Return (x, y) of the center of cell containing provided text 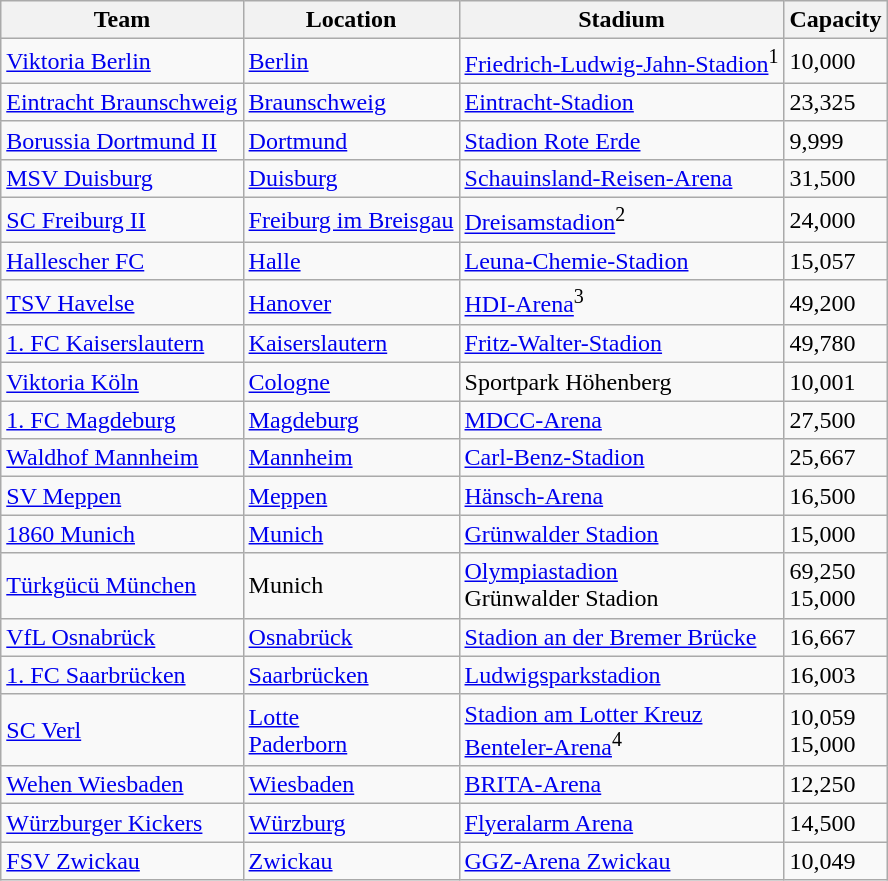
SC Verl (122, 730)
Capacity (836, 20)
16,500 (836, 496)
Würzburg (351, 823)
Schauinsland-Reisen-Arena (622, 178)
Zwickau (351, 861)
Mannheim (351, 458)
GGZ-Arena Zwickau (622, 861)
31,500 (836, 178)
Cologne (351, 382)
10,05915,000 (836, 730)
27,500 (836, 420)
9,999 (836, 140)
Saarbrücken (351, 675)
Hallescher FC (122, 261)
OlympiastadionGrünwalder Stadion (622, 586)
TSV Havelse (122, 302)
Borussia Dortmund II (122, 140)
Location (351, 20)
Fritz-Walter-Stadion (622, 344)
1. FC Magdeburg (122, 420)
69,25015,000 (836, 586)
Leuna-Chemie-Stadion (622, 261)
Stadion am Lotter KreuzBenteler-Arena4 (622, 730)
LottePaderborn (351, 730)
Dreisamstadion2 (622, 220)
Würzburger Kickers (122, 823)
Eintracht-Stadion (622, 102)
Stadium (622, 20)
Team (122, 20)
10,001 (836, 382)
Stadion an der Bremer Brücke (622, 637)
16,003 (836, 675)
Türkgücü München (122, 586)
15,057 (836, 261)
12,250 (836, 785)
Viktoria Berlin (122, 62)
Meppen (351, 496)
Freiburg im Breisgau (351, 220)
10,049 (836, 861)
25,667 (836, 458)
Grünwalder Stadion (622, 534)
Flyeralarm Arena (622, 823)
BRITA-Arena (622, 785)
Waldhof Mannheim (122, 458)
Wiesbaden (351, 785)
Ludwigsparkstadion (622, 675)
15,000 (836, 534)
Stadion Rote Erde (622, 140)
14,500 (836, 823)
1. FC Kaiserslautern (122, 344)
Osnabrück (351, 637)
MSV Duisburg (122, 178)
Viktoria Köln (122, 382)
FSV Zwickau (122, 861)
Duisburg (351, 178)
24,000 (836, 220)
16,667 (836, 637)
10,000 (836, 62)
23,325 (836, 102)
MDCC-Arena (622, 420)
Braunschweig (351, 102)
SC Freiburg II (122, 220)
Sportpark Höhenberg (622, 382)
Eintracht Braunschweig (122, 102)
Carl-Benz-Stadion (622, 458)
Dortmund (351, 140)
Hanover (351, 302)
VfL Osnabrück (122, 637)
Kaiserslautern (351, 344)
HDI-Arena3 (622, 302)
49,780 (836, 344)
1. FC Saarbrücken (122, 675)
Friedrich-Ludwig-Jahn-Stadion1 (622, 62)
SV Meppen (122, 496)
Wehen Wiesbaden (122, 785)
1860 Munich (122, 534)
49,200 (836, 302)
Berlin (351, 62)
Hänsch-Arena (622, 496)
Halle (351, 261)
Magdeburg (351, 420)
